Capture the cell that displays the provided text and extract its [x, y] central coordinate. 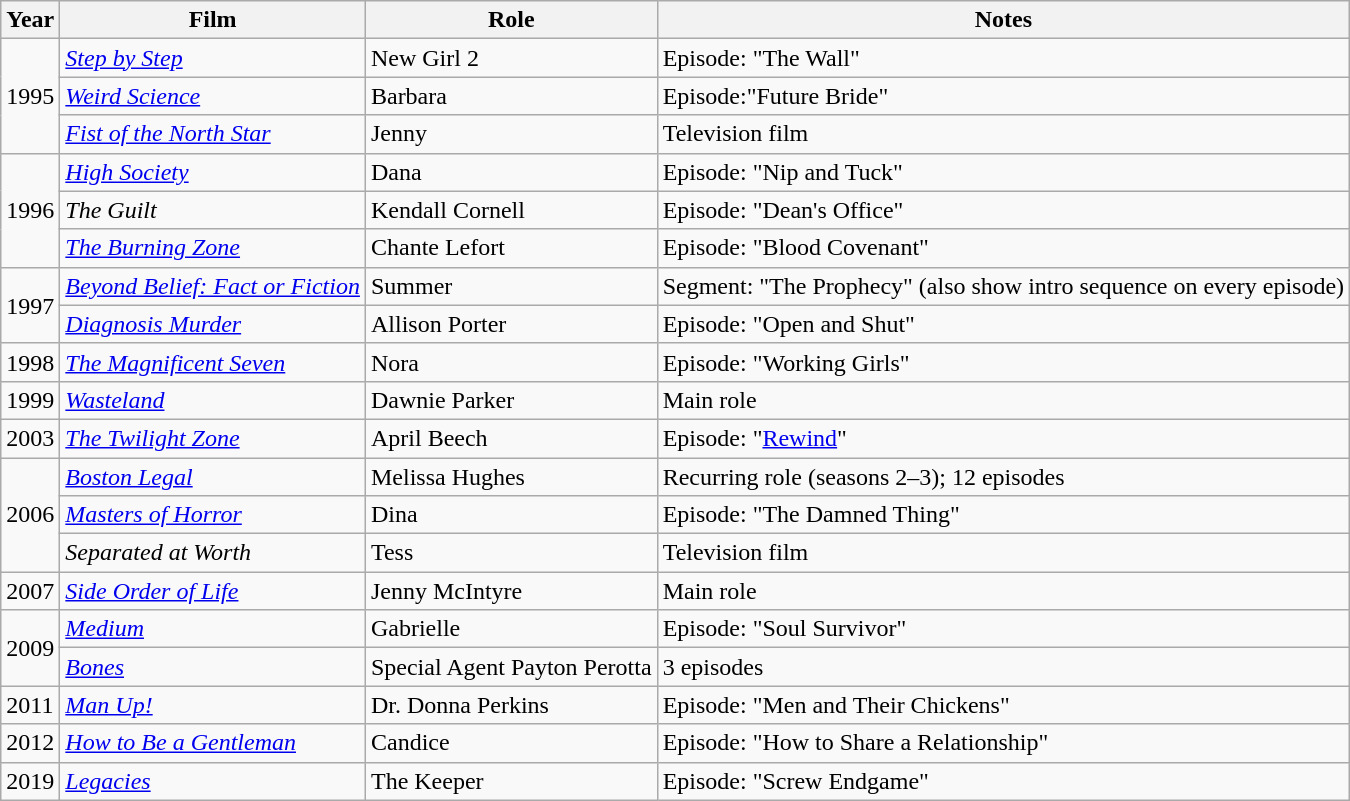
2006 [30, 515]
Episode: "Open and Shut" [1003, 324]
1997 [30, 305]
Step by Step [213, 58]
2011 [30, 705]
The Magnificent Seven [213, 362]
Dana [511, 172]
The Guilt [213, 210]
Dawnie Parker [511, 400]
The Keeper [511, 781]
Year [30, 20]
Diagnosis Murder [213, 324]
Medium [213, 629]
Recurring role (seasons 2–3); 12 episodes [1003, 477]
Episode: "Men and Their Chickens" [1003, 705]
Dina [511, 515]
Weird Science [213, 96]
Segment: "The Prophecy" (also show intro sequence on every episode) [1003, 286]
Episode: "Rewind" [1003, 438]
How to Be a Gentleman [213, 743]
2007 [30, 591]
High Society [213, 172]
Separated at Worth [213, 553]
Episode: "Screw Endgame" [1003, 781]
Side Order of Life [213, 591]
Episode: "Working Girls" [1003, 362]
Role [511, 20]
Summer [511, 286]
Allison Porter [511, 324]
Barbara [511, 96]
Nora [511, 362]
2009 [30, 648]
Episode: "Soul Survivor" [1003, 629]
Candice [511, 743]
Wasteland [213, 400]
The Twilight Zone [213, 438]
2012 [30, 743]
Fist of the North Star [213, 134]
Chante Lefort [511, 248]
Film [213, 20]
Notes [1003, 20]
Episode: "The Wall" [1003, 58]
Masters of Horror [213, 515]
Melissa Hughes [511, 477]
April Beech [511, 438]
Beyond Belief: Fact or Fiction [213, 286]
1996 [30, 210]
3 episodes [1003, 667]
2019 [30, 781]
Boston Legal [213, 477]
Bones [213, 667]
1995 [30, 96]
Gabrielle [511, 629]
Episode:"Future Bride" [1003, 96]
Episode: "How to Share a Relationship" [1003, 743]
Tess [511, 553]
Jenny [511, 134]
Episode: "Nip and Tuck" [1003, 172]
Episode: "The Damned Thing" [1003, 515]
Dr. Donna Perkins [511, 705]
1998 [30, 362]
Legacies [213, 781]
Kendall Cornell [511, 210]
Jenny McIntyre [511, 591]
Episode: "Blood Covenant" [1003, 248]
Special Agent Payton Perotta [511, 667]
New Girl 2 [511, 58]
1999 [30, 400]
Man Up! [213, 705]
2003 [30, 438]
Episode: "Dean's Office" [1003, 210]
The Burning Zone [213, 248]
